Extract the (x, y) coordinate from the center of the cell holding the provided text.  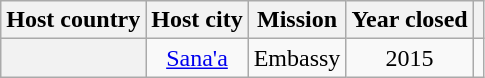
Sana'a (197, 58)
Year closed (410, 20)
Host country (74, 20)
Host city (197, 20)
2015 (410, 58)
Embassy (297, 58)
Mission (297, 20)
